Scan for the cell matching the given text and deliver its [x, y] coordinate at center. 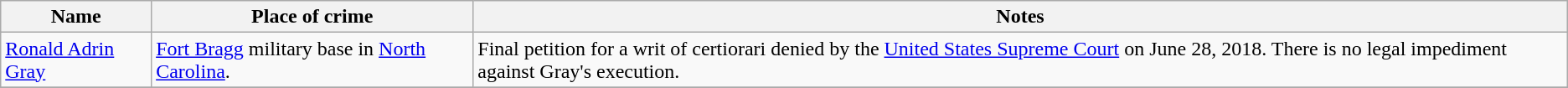
Ronald Adrin Gray [76, 60]
Fort Bragg military base in North Carolina. [312, 60]
Notes [1020, 17]
Place of crime [312, 17]
Name [76, 17]
